Return [x, y] of the center of cell containing provided text 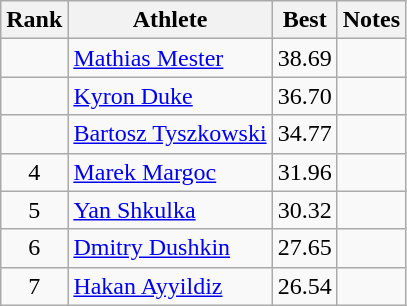
Rank [34, 20]
Bartosz Tyszkowski [170, 134]
Mathias Mester [170, 58]
38.69 [304, 58]
31.96 [304, 172]
6 [34, 248]
5 [34, 210]
36.70 [304, 96]
27.65 [304, 248]
Marek Margoc [170, 172]
7 [34, 286]
Kyron Duke [170, 96]
Dmitry Dushkin [170, 248]
34.77 [304, 134]
30.32 [304, 210]
26.54 [304, 286]
Best [304, 20]
Athlete [170, 20]
Hakan Ayyildiz [170, 286]
Yan Shkulka [170, 210]
Notes [371, 20]
4 [34, 172]
